Return (X, Y) of the center of cell containing provided text 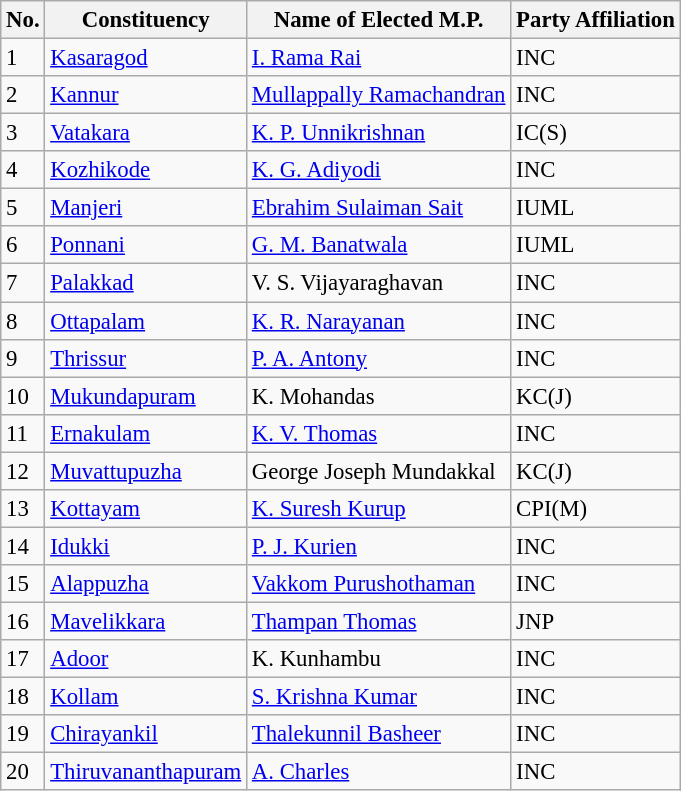
Kannur (146, 95)
K. P. Unnikrishnan (379, 133)
JNP (596, 621)
Muvattupuzha (146, 471)
Manjeri (146, 208)
1 (23, 58)
Alappuzha (146, 584)
Vakkom Purushothaman (379, 584)
Ottapalam (146, 321)
20 (23, 772)
19 (23, 734)
V. S. Vijayaraghavan (379, 283)
George Joseph Mundakkal (379, 471)
K. R. Narayanan (379, 321)
CPI(M) (596, 509)
15 (23, 584)
Kollam (146, 697)
No. (23, 20)
Ebrahim Sulaiman Sait (379, 208)
6 (23, 245)
Thrissur (146, 358)
S. Krishna Kumar (379, 697)
Idukki (146, 546)
Mullappally Ramachandran (379, 95)
13 (23, 509)
17 (23, 659)
Party Affiliation (596, 20)
Adoor (146, 659)
Thalekunnil Basheer (379, 734)
16 (23, 621)
K. G. Adiyodi (379, 170)
2 (23, 95)
Palakkad (146, 283)
A. Charles (379, 772)
7 (23, 283)
G. M. Banatwala (379, 245)
Vatakara (146, 133)
8 (23, 321)
10 (23, 396)
3 (23, 133)
Kasaragod (146, 58)
Constituency (146, 20)
12 (23, 471)
Kottayam (146, 509)
P. J. Kurien (379, 546)
P. A. Antony (379, 358)
K. Mohandas (379, 396)
Thampan Thomas (379, 621)
Ernakulam (146, 433)
K. Suresh Kurup (379, 509)
4 (23, 170)
Chirayankil (146, 734)
Kozhikode (146, 170)
Ponnani (146, 245)
14 (23, 546)
Thiruvananthapuram (146, 772)
Mukundapuram (146, 396)
18 (23, 697)
K. Kunhambu (379, 659)
Name of Elected M.P. (379, 20)
11 (23, 433)
5 (23, 208)
Mavelikkara (146, 621)
K. V. Thomas (379, 433)
IC(S) (596, 133)
I. Rama Rai (379, 58)
9 (23, 358)
